Provide the (X, Y) coordinate of the cell's center where the given text is located.  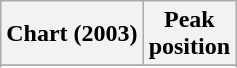
Peakposition (189, 34)
Chart (2003) (72, 34)
